Find where the given text appears and provide that cell's center as (x, y) coordinate. 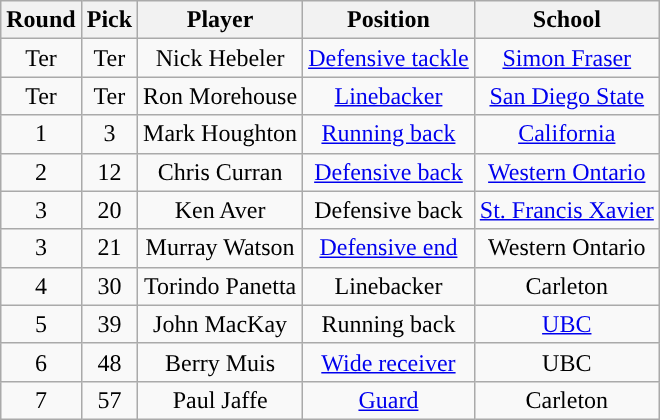
57 (109, 400)
St. Francis Xavier (566, 210)
California (566, 134)
School (566, 20)
Player (220, 20)
Torindo Panetta (220, 286)
6 (41, 362)
Murray Watson (220, 248)
Position (389, 20)
1 (41, 134)
Mark Houghton (220, 134)
John MacKay (220, 324)
12 (109, 172)
San Diego State (566, 96)
30 (109, 286)
Nick Hebeler (220, 58)
Berry Muis (220, 362)
48 (109, 362)
Ken Aver (220, 210)
21 (109, 248)
Defensive end (389, 248)
5 (41, 324)
Wide receiver (389, 362)
Chris Curran (220, 172)
7 (41, 400)
Round (41, 20)
20 (109, 210)
4 (41, 286)
Guard (389, 400)
Pick (109, 20)
Simon Fraser (566, 58)
39 (109, 324)
2 (41, 172)
Paul Jaffe (220, 400)
Defensive tackle (389, 58)
Ron Morehouse (220, 96)
